Locate the cell with the specified text and output its (X, Y) center coordinate. 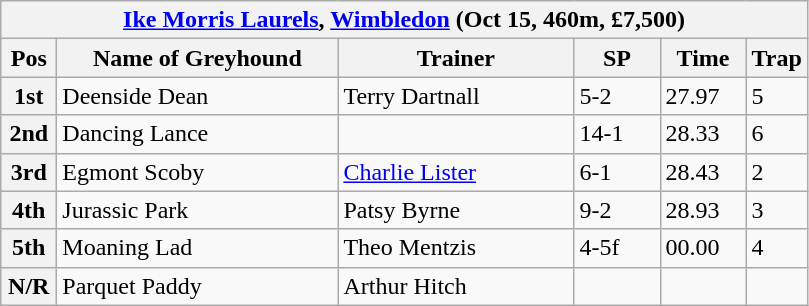
4-5f (617, 248)
Name of Greyhound (198, 58)
28.33 (703, 134)
5th (29, 248)
Egmont Scoby (198, 172)
3 (776, 210)
28.93 (703, 210)
1st (29, 96)
N/R (29, 286)
14-1 (617, 134)
6-1 (617, 172)
Pos (29, 58)
2 (776, 172)
Arthur Hitch (456, 286)
Jurassic Park (198, 210)
4th (29, 210)
SP (617, 58)
Trainer (456, 58)
6 (776, 134)
Terry Dartnall (456, 96)
5 (776, 96)
27.97 (703, 96)
Patsy Byrne (456, 210)
9-2 (617, 210)
Time (703, 58)
Deenside Dean (198, 96)
Dancing Lance (198, 134)
5-2 (617, 96)
Charlie Lister (456, 172)
2nd (29, 134)
00.00 (703, 248)
28.43 (703, 172)
Theo Mentzis (456, 248)
3rd (29, 172)
Trap (776, 58)
Moaning Lad (198, 248)
Parquet Paddy (198, 286)
4 (776, 248)
Ike Morris Laurels, Wimbledon (Oct 15, 460m, £7,500) (404, 20)
